For the text-containing cell, return its midpoint in [x, y] coordinate format. 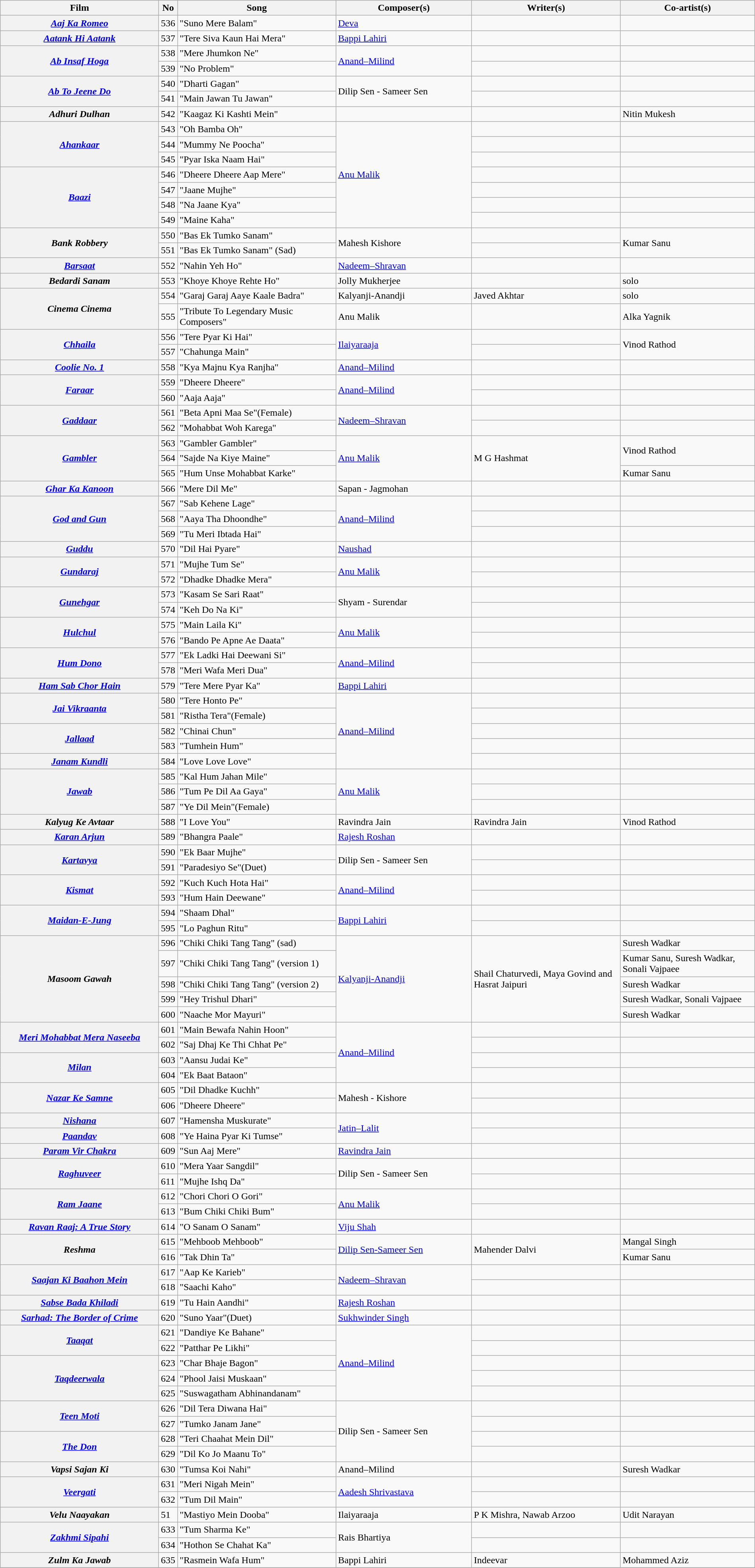
547 [168, 190]
Teen Moti [80, 1416]
"Main Jawan Tu Jawan" [257, 99]
614 [168, 1227]
Ahankaar [80, 144]
"Tumhein Hum" [257, 746]
"Main Laila Ki" [257, 625]
"Tum Dil Main" [257, 1500]
Mohammed Aziz [687, 1560]
The Don [80, 1447]
556 [168, 337]
Hum Dono [80, 663]
603 [168, 1060]
"Ek Ladki Hai Deewani Si" [257, 655]
"Love Love Love" [257, 761]
Cinema Cinema [80, 309]
554 [168, 296]
550 [168, 235]
"Hum Hain Deewane" [257, 897]
585 [168, 776]
Taqdeerwala [80, 1378]
608 [168, 1136]
"Paradesiyo Se"(Duet) [257, 867]
"Char Bhaje Bagon" [257, 1363]
Milan [80, 1067]
"Hey Trishul Dhari" [257, 999]
"Mummy Ne Poocha" [257, 144]
Dilip Sen-Sameer Sen [404, 1249]
601 [168, 1030]
Jai Vikraanta [80, 708]
590 [168, 852]
Gaddaar [80, 420]
573 [168, 594]
Velu Naayakan [80, 1515]
"Hothon Se Chahat Ka" [257, 1545]
Sabse Bada Khiladi [80, 1302]
"Bas Ek Tumko Sanam" [257, 235]
560 [168, 397]
"I Love You" [257, 822]
"Sajde Na Kiye Maine" [257, 458]
"Dheere Dheere Aap Mere" [257, 174]
"Ristha Tera"(Female) [257, 716]
"Dharti Gagan" [257, 84]
578 [168, 670]
595 [168, 928]
Jallaad [80, 739]
Nishana [80, 1120]
"Aansu Judai Ke" [257, 1060]
627 [168, 1423]
"Nahin Yeh Ho" [257, 266]
541 [168, 99]
626 [168, 1408]
577 [168, 655]
567 [168, 504]
Karan Arjun [80, 837]
623 [168, 1363]
552 [168, 266]
"Kaagaz Ki Kashti Mein" [257, 114]
Ab To Jeene Do [80, 91]
Meri Mohabbat Mera Naseeba [80, 1037]
607 [168, 1120]
"Jaane Mujhe" [257, 190]
600 [168, 1015]
"Kya Majnu Kya Ranjha" [257, 367]
611 [168, 1181]
Bedardi Sanam [80, 281]
548 [168, 205]
Taaqat [80, 1340]
576 [168, 640]
Sarhad: The Border of Crime [80, 1318]
536 [168, 23]
"Suswagatham Abhinandanam" [257, 1393]
Aatank Hi Aatank [80, 38]
God and Gun [80, 519]
"Mohabbat Woh Karega" [257, 428]
630 [168, 1469]
Bank Robbery [80, 243]
"Bas Ek Tumko Sanam" (Sad) [257, 250]
Ravan Raaj: A True Story [80, 1227]
598 [168, 984]
"Tribute To Legendary Music Composers" [257, 316]
Ghar Ka Kanoon [80, 489]
Ham Sab Chor Hain [80, 685]
613 [168, 1212]
546 [168, 174]
Aaj Ka Romeo [80, 23]
"Lo Paghun Ritu" [257, 928]
"Kasam Se Sari Raat" [257, 594]
616 [168, 1257]
Coolie No. 1 [80, 367]
"Dandiye Ke Bahane" [257, 1333]
"Dil Tera Diwana Hai" [257, 1408]
Kalyug Ke Avtaar [80, 822]
"Mujhe Ishq Da" [257, 1181]
Ab Insaf Hoga [80, 61]
591 [168, 867]
599 [168, 999]
Mahender Dalvi [546, 1249]
Vapsi Sajan Ki [80, 1469]
Nazar Ke Samne [80, 1098]
"Tere Honto Pe" [257, 701]
Kumar Sanu, Suresh Wadkar, Sonali Vajpaee [687, 964]
Mahesh Kishore [404, 243]
633 [168, 1530]
"Suno Yaar"(Duet) [257, 1318]
584 [168, 761]
Composer(s) [404, 8]
582 [168, 731]
Viju Shah [404, 1227]
597 [168, 964]
634 [168, 1545]
Veergati [80, 1492]
Rais Bhartiya [404, 1537]
"Ye Haina Pyar Ki Tumse" [257, 1136]
"Tum Pe Dil Aa Gaya" [257, 792]
538 [168, 53]
Maidan-E-Jung [80, 920]
540 [168, 84]
Zakhmi Sipahi [80, 1537]
"Shaam Dhal" [257, 913]
Javed Akhtar [546, 296]
559 [168, 382]
Kartavya [80, 860]
"Khoye Khoye Rehte Ho" [257, 281]
Paandav [80, 1136]
542 [168, 114]
"Kuch Kuch Hota Hai" [257, 882]
Shail Chaturvedi, Maya Govind and Hasrat Jaipuri [546, 979]
549 [168, 220]
"Tere Mere Pyar Ka" [257, 685]
Shyam - Surendar [404, 602]
593 [168, 897]
551 [168, 250]
Faraar [80, 390]
"Patthar Pe Likhi" [257, 1348]
"Garaj Garaj Aaye Kaale Badra" [257, 296]
565 [168, 473]
Suresh Wadkar, Sonali Vajpaee [687, 999]
"Chiki Chiki Tang Tang" (version 2) [257, 984]
"Meri Wafa Meri Dua" [257, 670]
"Hamensha Muskurate" [257, 1120]
Mangal Singh [687, 1242]
"Tere Siva Kaun Hai Mera" [257, 38]
"Ek Baat Bataon" [257, 1075]
"Saj Dhaj Ke Thi Chhat Pe" [257, 1045]
Song [257, 8]
"Chinai Chun" [257, 731]
Adhuri Dulhan [80, 114]
605 [168, 1090]
"Tu Hain Aandhi" [257, 1302]
"Naache Mor Mayuri" [257, 1015]
609 [168, 1151]
"Mastiyo Mein Dooba" [257, 1515]
612 [168, 1197]
Naushad [404, 549]
Barsaat [80, 266]
"Bum Chiki Chiki Bum" [257, 1212]
"Gambler Gambler" [257, 443]
Gambler [80, 458]
"Tumko Janam Jane" [257, 1423]
537 [168, 38]
620 [168, 1318]
570 [168, 549]
568 [168, 519]
628 [168, 1439]
"Suno Mere Balam" [257, 23]
566 [168, 489]
592 [168, 882]
Zulm Ka Jawab [80, 1560]
594 [168, 913]
"No Problem" [257, 68]
579 [168, 685]
632 [168, 1500]
557 [168, 352]
"Ek Baar Mujhe" [257, 852]
"Na Jaane Kya" [257, 205]
"Aap Ke Karieb" [257, 1272]
"Rasmein Wafa Hum" [257, 1560]
586 [168, 792]
Writer(s) [546, 8]
617 [168, 1272]
"Tu Meri Ibtada Hai" [257, 534]
"Main Bewafa Nahin Hoon" [257, 1030]
571 [168, 564]
Alka Yagnik [687, 316]
Chhaila [80, 344]
539 [168, 68]
"Beta Apni Maa Se"(Female) [257, 413]
"Chahunga Main" [257, 352]
"Tumsa Koi Nahi" [257, 1469]
610 [168, 1166]
Indeevar [546, 1560]
"Chiki Chiki Tang Tang" (version 1) [257, 964]
Baazi [80, 197]
618 [168, 1287]
"Tum Sharma Ke" [257, 1530]
"Dil Hai Pyare" [257, 549]
"Hum Unse Mohabbat Karke" [257, 473]
Kismat [80, 890]
"Oh Bamba Oh" [257, 129]
589 [168, 837]
561 [168, 413]
596 [168, 943]
"Bando Pe Apne Ae Daata" [257, 640]
Janam Kundli [80, 761]
"Tak Dhin Ta" [257, 1257]
635 [168, 1560]
575 [168, 625]
Co-artist(s) [687, 8]
604 [168, 1075]
Jolly Mukherjee [404, 281]
"Ye Dil Mein"(Female) [257, 807]
Masoom Gawah [80, 979]
"Mujhe Tum Se" [257, 564]
"Meri Nigah Mein" [257, 1484]
563 [168, 443]
543 [168, 129]
572 [168, 579]
"Aaya Tha Dhoondhe" [257, 519]
Nitin Mukesh [687, 114]
Param Vir Chakra [80, 1151]
Film [80, 8]
"Sun Aaj Mere" [257, 1151]
562 [168, 428]
631 [168, 1484]
"Teri Chaahat Mein Dil" [257, 1439]
M G Hashmat [546, 458]
581 [168, 716]
619 [168, 1302]
"Mehboob Mehboob" [257, 1242]
544 [168, 144]
Sukhwinder Singh [404, 1318]
"Sab Kehene Lage" [257, 504]
622 [168, 1348]
624 [168, 1378]
558 [168, 367]
Deva [404, 23]
615 [168, 1242]
"Mere Jhumkon Ne" [257, 53]
"Mera Yaar Sangdil" [257, 1166]
"Tere Pyar Ki Hai" [257, 337]
588 [168, 822]
"Bhangra Paale" [257, 837]
Reshma [80, 1249]
Saajan Ki Baahon Mein [80, 1280]
Raghuveer [80, 1173]
Udit Narayan [687, 1515]
545 [168, 159]
Ram Jaane [80, 1204]
"Kal Hum Jahan Mile" [257, 776]
555 [168, 316]
Gundaraj [80, 572]
569 [168, 534]
"Dil Ko Jo Maanu To" [257, 1454]
Mahesh - Kishore [404, 1098]
Jatin–Lalit [404, 1128]
"Aaja Aaja" [257, 397]
602 [168, 1045]
587 [168, 807]
606 [168, 1105]
574 [168, 610]
"Maine Kaha" [257, 220]
"Mere Dil Me" [257, 489]
Gunehgar [80, 602]
"O Sanam O Sanam" [257, 1227]
Hulchul [80, 632]
629 [168, 1454]
Jawab [80, 792]
P K Mishra, Nawab Arzoo [546, 1515]
"Phool Jaisi Muskaan" [257, 1378]
564 [168, 458]
583 [168, 746]
621 [168, 1333]
553 [168, 281]
"Saachi Kaho" [257, 1287]
"Dil Dhadke Kuchh" [257, 1090]
"Dhadke Dhadke Mera" [257, 579]
"Chiki Chiki Tang Tang" (sad) [257, 943]
51 [168, 1515]
"Pyar Iska Naam Hai" [257, 159]
No [168, 8]
Sapan - Jagmohan [404, 489]
Aadesh Shrivastava [404, 1492]
"Keh Do Na Ki" [257, 610]
"Chori Chori O Gori" [257, 1197]
580 [168, 701]
625 [168, 1393]
Guddu [80, 549]
